Scan for the cell matching the given text and deliver its (x, y) coordinate at center. 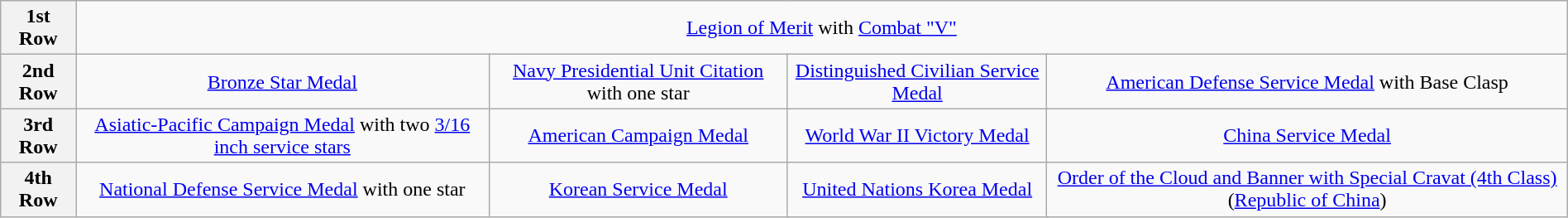
American Campaign Medal (638, 136)
Bronze Star Medal (283, 81)
2nd Row (38, 81)
3rd Row (38, 136)
China Service Medal (1307, 136)
National Defense Service Medal with one star (283, 189)
Korean Service Medal (638, 189)
4th Row (38, 189)
Distinguished Civilian Service Medal (917, 81)
American Defense Service Medal with Base Clasp (1307, 81)
Asiatic-Pacific Campaign Medal with two 3/16 inch service stars (283, 136)
1st Row (38, 28)
Legion of Merit with Combat "V" (822, 28)
United Nations Korea Medal (917, 189)
World War II Victory Medal (917, 136)
Navy Presidential Unit Citation with one star (638, 81)
Order of the Cloud and Banner with Special Cravat (4th Class) (Republic of China) (1307, 189)
